Extract the [X, Y] coordinate from the center of the cell holding the provided text.  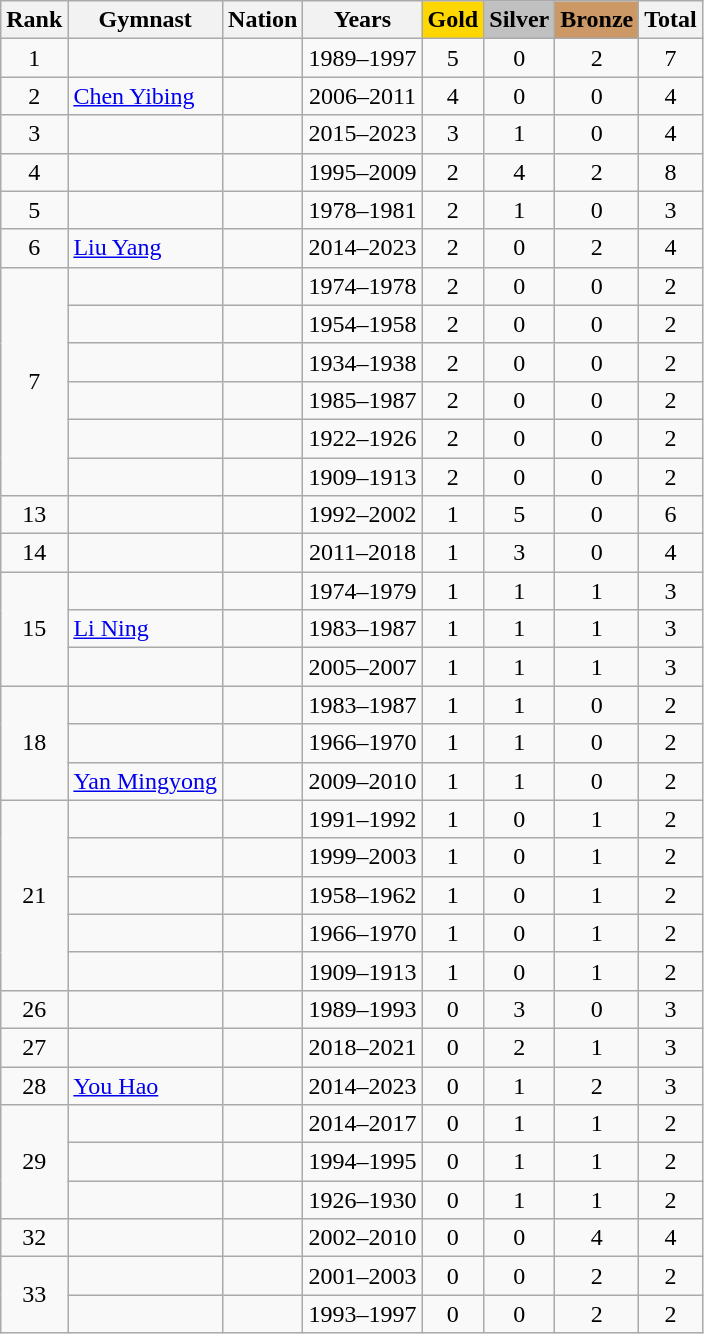
1989–1997 [362, 58]
1978–1981 [362, 210]
18 [34, 743]
1974–1978 [362, 286]
32 [34, 1238]
Years [362, 20]
1926–1930 [362, 1200]
Rank [34, 20]
2009–2010 [362, 781]
1989–1993 [362, 1009]
1995–2009 [362, 172]
2018–2021 [362, 1047]
15 [34, 629]
2005–2007 [362, 667]
1958–1962 [362, 895]
1974–1979 [362, 591]
29 [34, 1162]
Silver [520, 20]
Liu Yang [146, 248]
2011–2018 [362, 553]
You Hao [146, 1085]
2015–2023 [362, 134]
Li Ning [146, 629]
2014–2017 [362, 1124]
2001–2003 [362, 1276]
1985–1987 [362, 400]
1934–1938 [362, 362]
Gymnast [146, 20]
Nation [263, 20]
Total [671, 20]
Yan Mingyong [146, 781]
33 [34, 1295]
1992–2002 [362, 515]
13 [34, 515]
Bronze [597, 20]
1991–1992 [362, 819]
1993–1997 [362, 1314]
27 [34, 1047]
1954–1958 [362, 324]
28 [34, 1085]
2002–2010 [362, 1238]
Chen Yibing [146, 96]
14 [34, 553]
1994–1995 [362, 1162]
2006–2011 [362, 96]
21 [34, 895]
26 [34, 1009]
1922–1926 [362, 438]
8 [671, 172]
1999–2003 [362, 857]
Gold [453, 20]
